Return the (x, y) coordinate for the center point of the cell that contains the specified text.  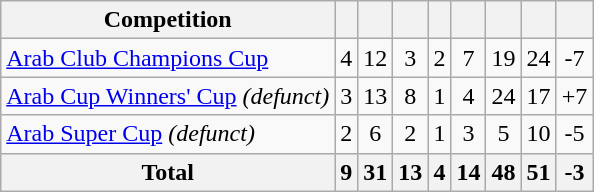
6 (376, 134)
-5 (574, 134)
8 (410, 96)
Total (168, 172)
19 (504, 58)
9 (346, 172)
51 (538, 172)
17 (538, 96)
-7 (574, 58)
Competition (168, 20)
5 (504, 134)
+7 (574, 96)
Arab Club Champions Cup (168, 58)
7 (468, 58)
Arab Super Cup (defunct) (168, 134)
31 (376, 172)
48 (504, 172)
12 (376, 58)
10 (538, 134)
14 (468, 172)
-3 (574, 172)
Arab Cup Winners' Cup (defunct) (168, 96)
